From the cell containing the given text, extract its center point as [x, y] coordinate. 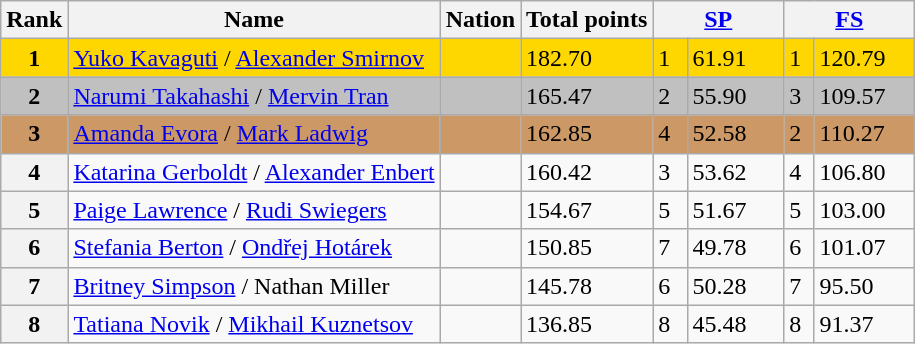
150.85 [587, 248]
Yuko Kavaguti / Alexander Smirnov [254, 58]
182.70 [587, 58]
Rank [34, 20]
SP [718, 20]
Total points [587, 20]
Katarina Gerboldt / Alexander Enbert [254, 172]
Name [254, 20]
45.48 [736, 324]
55.90 [736, 96]
154.67 [587, 210]
160.42 [587, 172]
FS [850, 20]
Britney Simpson / Nathan Miller [254, 286]
49.78 [736, 248]
103.00 [864, 210]
106.80 [864, 172]
53.62 [736, 172]
136.85 [587, 324]
120.79 [864, 58]
Narumi Takahashi / Mervin Tran [254, 96]
61.91 [736, 58]
52.58 [736, 134]
Amanda Evora / Mark Ladwig [254, 134]
110.27 [864, 134]
50.28 [736, 286]
95.50 [864, 286]
145.78 [587, 286]
162.85 [587, 134]
Stefania Berton / Ondřej Hotárek [254, 248]
Tatiana Novik / Mikhail Kuznetsov [254, 324]
109.57 [864, 96]
91.37 [864, 324]
165.47 [587, 96]
Nation [480, 20]
51.67 [736, 210]
101.07 [864, 248]
Paige Lawrence / Rudi Swiegers [254, 210]
